Return (x, y) of the center of cell containing provided text 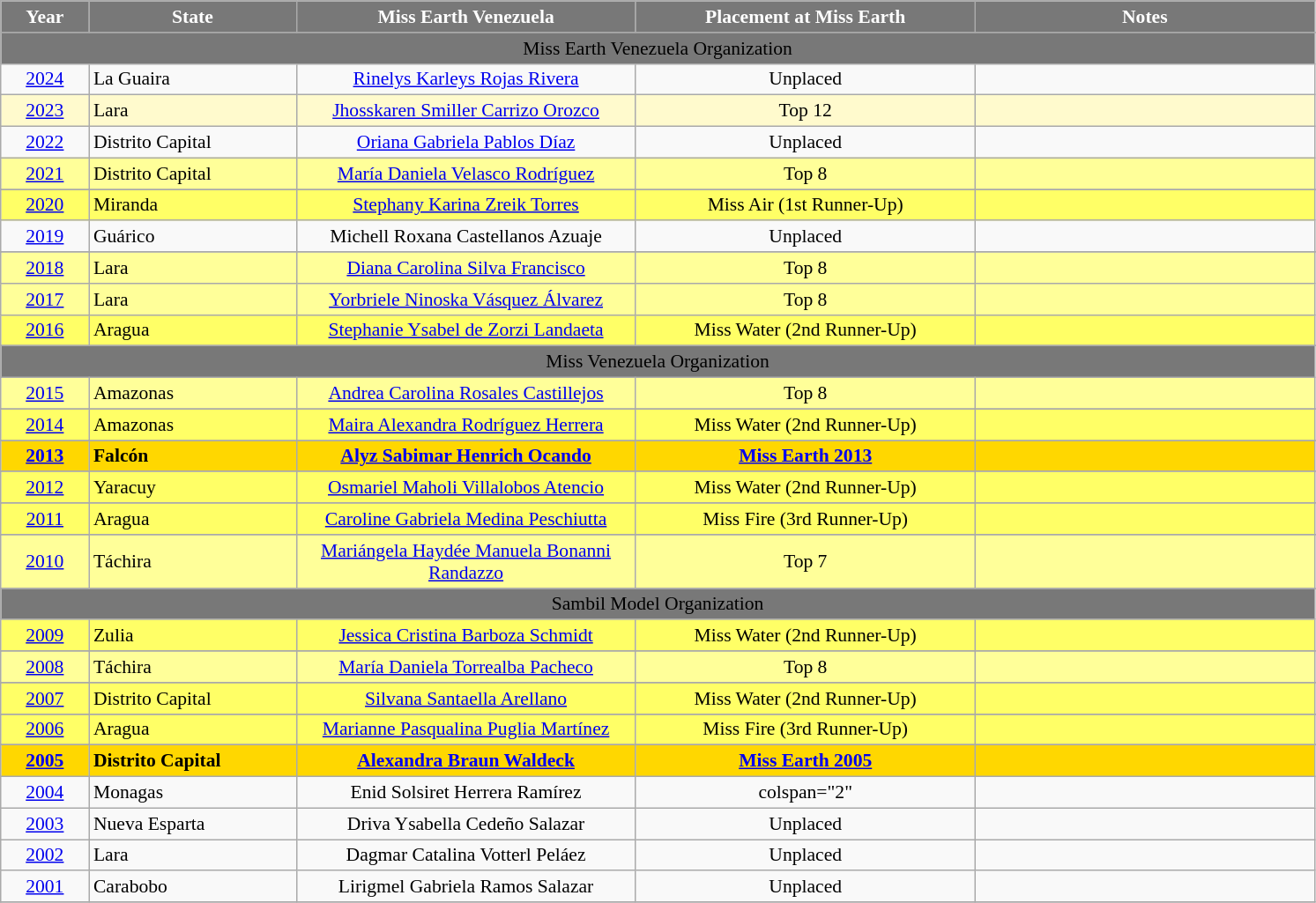
María Daniela Velasco Rodríguez (465, 174)
Miss Air (1st Runner-Up) (806, 205)
Placement at Miss Earth (806, 17)
State (192, 17)
Miss Venezuela Organization (658, 362)
Driva Ysabella Cedeño Salazar (465, 824)
Miss Earth Venezuela (465, 17)
Osmariel Maholi Villalobos Atencio (465, 488)
Rinelys Karleys Rojas Rivera (465, 79)
colspan="2" (806, 793)
2013 (45, 456)
2009 (45, 636)
2007 (45, 699)
Carabobo (192, 887)
Oriana Gabriela Pablos Díaz (465, 143)
2011 (45, 519)
Silvana Santaella Arellano (465, 699)
Yorbriele Ninoska Vásquez Álvarez (465, 300)
2012 (45, 488)
2001 (45, 887)
Caroline Gabriela Medina Peschiutta (465, 519)
Miss Earth Venezuela Organization (658, 48)
2006 (45, 729)
2021 (45, 174)
Stephany Karina Zreik Torres (465, 205)
Sambil Model Organization (658, 604)
2024 (45, 79)
Enid Solsiret Herrera Ramírez (465, 793)
2023 (45, 111)
2008 (45, 667)
Guárico (192, 237)
Alyz Sabimar Henrich Ocando (465, 456)
Dagmar Catalina Votterl Peláez (465, 855)
Michell Roxana Castellanos Azuaje (465, 237)
La Guaira (192, 79)
Mariángela Haydée Manuela Bonanni Randazzo (465, 562)
2016 (45, 330)
2003 (45, 824)
Nueva Esparta (192, 824)
2010 (45, 562)
María Daniela Torrealba Pacheco (465, 667)
Andrea Carolina Rosales Castillejos (465, 394)
2002 (45, 855)
2020 (45, 205)
Marianne Pasqualina Puglia Martínez (465, 729)
Jessica Cristina Barboza Schmidt (465, 636)
Falcón (192, 456)
Year (45, 17)
2018 (45, 268)
2019 (45, 237)
Top 12 (806, 111)
Jhosskaren Smiller Carrizo Orozco (465, 111)
Zulia (192, 636)
Lirigmel Gabriela Ramos Salazar (465, 887)
Stephanie Ysabel de Zorzi Landaeta (465, 330)
Monagas (192, 793)
2017 (45, 300)
2022 (45, 143)
Diana Carolina Silva Francisco (465, 268)
Miranda (192, 205)
Yaracuy (192, 488)
Top 7 (806, 562)
Notes (1144, 17)
2004 (45, 793)
Miss Earth 2013 (806, 456)
2015 (45, 394)
Maira Alexandra Rodríguez Herrera (465, 425)
2014 (45, 425)
Alexandra Braun Waldeck (465, 761)
Miss Earth 2005 (806, 761)
2005 (45, 761)
